Search for the cell housing the specified text and yield its [x, y] center coordinate. 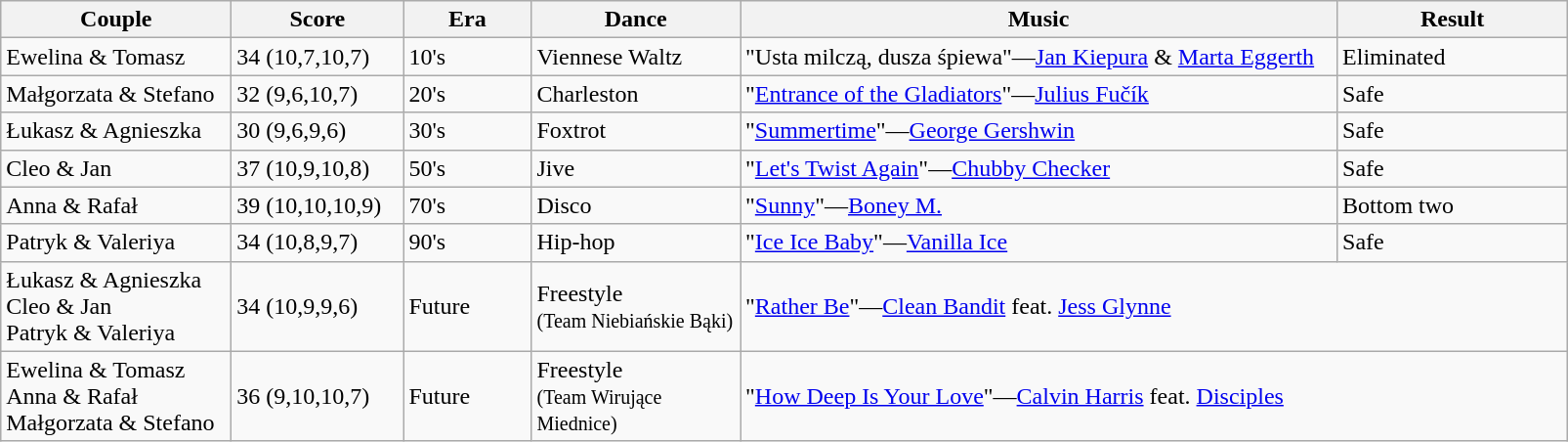
"Let's Twist Again"—Chubby Checker [1039, 168]
32 (9,6,10,7) [318, 94]
"How Deep Is Your Love"—Calvin Harris feat. Disciples [1155, 396]
"Entrance of the Gladiators"—Julius Fučík [1039, 94]
70's [467, 205]
Music [1039, 20]
Couple [116, 20]
Result [1453, 20]
Score [318, 20]
"Summertime"—George Gershwin [1039, 131]
50's [467, 168]
Freestyle(Team Niebiańskie Bąki) [636, 306]
Eliminated [1453, 57]
Patryk & Valeriya [116, 243]
34 (10,9,9,6) [318, 306]
10's [467, 57]
30's [467, 131]
34 (10,8,9,7) [318, 243]
Cleo & Jan [116, 168]
Anna & Rafał [116, 205]
Małgorzata & Stefano [116, 94]
Hip-hop [636, 243]
36 (9,10,10,7) [318, 396]
"Ice Ice Baby"—Vanilla Ice [1039, 243]
Foxtrot [636, 131]
Era [467, 20]
Łukasz & Agnieszka [116, 131]
34 (10,7,10,7) [318, 57]
30 (9,6,9,6) [318, 131]
Łukasz & AgnieszkaCleo & JanPatryk & Valeriya [116, 306]
Ewelina & TomaszAnna & RafałMałgorzata & Stefano [116, 396]
Dance [636, 20]
Charleston [636, 94]
20's [467, 94]
Ewelina & Tomasz [116, 57]
Disco [636, 205]
37 (10,9,10,8) [318, 168]
Jive [636, 168]
Bottom two [1453, 205]
"Usta milczą, dusza śpiewa"—Jan Kiepura & Marta Eggerth [1039, 57]
Freestyle(Team Wirujące Miednice) [636, 396]
Viennese Waltz [636, 57]
"Rather Be"—Clean Bandit feat. Jess Glynne [1155, 306]
"Sunny"—Boney M. [1039, 205]
90's [467, 243]
39 (10,10,10,9) [318, 205]
